Identify which cell holds the provided text, then report its [x, y] central coordinate. 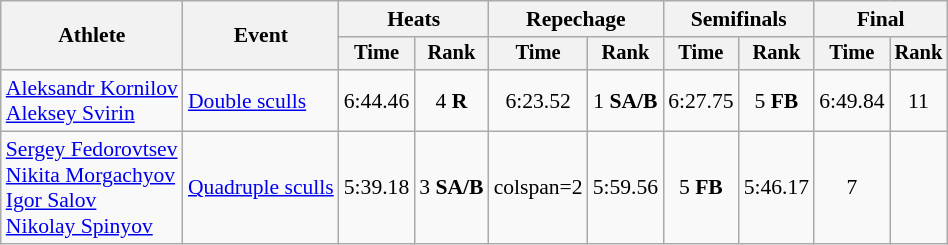
6:49.84 [852, 100]
11 [919, 100]
colspan=2 [538, 188]
7 [852, 188]
6:23.52 [538, 100]
Sergey FedorovtsevNikita MorgachyovIgor SalovNikolay Spinyov [92, 188]
5:59.56 [626, 188]
5:46.17 [776, 188]
Heats [414, 19]
6:44.46 [376, 100]
1 SA/B [626, 100]
Semifinals [738, 19]
Double sculls [261, 100]
Quadruple sculls [261, 188]
6:27.75 [700, 100]
Final [880, 19]
Aleksandr KornilovAleksey Svirin [92, 100]
Athlete [92, 36]
4 R [451, 100]
5:39.18 [376, 188]
3 SA/B [451, 188]
Event [261, 36]
Repechage [576, 19]
